Return the (x, y) coordinate for the center point of the cell that contains the specified text.  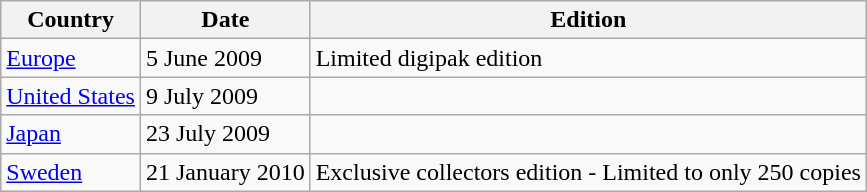
21 January 2010 (225, 172)
United States (71, 96)
Europe (71, 58)
Sweden (71, 172)
Exclusive collectors edition - Limited to only 250 copies (588, 172)
23 July 2009 (225, 134)
5 June 2009 (225, 58)
Limited digipak edition (588, 58)
9 July 2009 (225, 96)
Date (225, 20)
Japan (71, 134)
Edition (588, 20)
Country (71, 20)
